Search for the cell housing the specified text and yield its [x, y] center coordinate. 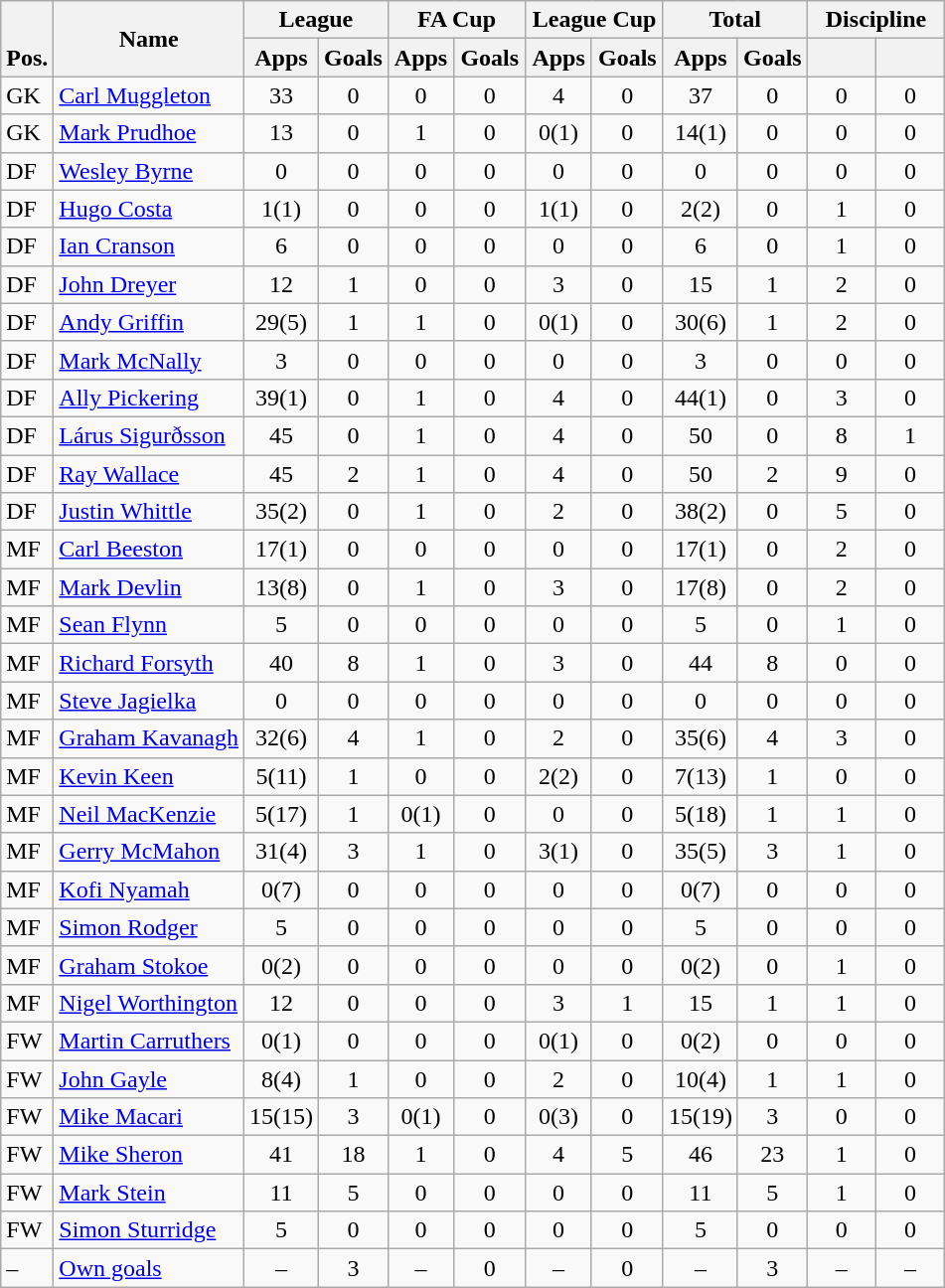
10(4) [700, 1078]
38(2) [700, 512]
8(4) [280, 1078]
League Cup [594, 20]
Andy Griffin [149, 322]
Ally Pickering [149, 398]
Ian Cranson [149, 246]
Mike Sheron [149, 1155]
35(5) [700, 852]
40 [280, 663]
15(15) [280, 1117]
Mark Prudhoe [149, 133]
17(8) [700, 587]
Name [149, 39]
35(6) [700, 738]
5(17) [280, 814]
Wesley Byrne [149, 171]
18 [354, 1155]
30(6) [700, 322]
League [316, 20]
Justin Whittle [149, 512]
23 [772, 1155]
Discipline [876, 20]
Neil MacKenzie [149, 814]
Gerry McMahon [149, 852]
Nigel Worthington [149, 1003]
Ray Wallace [149, 474]
Lárus Sigurðsson [149, 435]
Mark McNally [149, 360]
Sean Flynn [149, 625]
7(13) [700, 776]
Pos. [28, 39]
Mark Stein [149, 1193]
Carl Muggleton [149, 95]
31(4) [280, 852]
Mike Macari [149, 1117]
5(11) [280, 776]
37 [700, 95]
3(1) [558, 852]
44 [700, 663]
13 [280, 133]
Martin Carruthers [149, 1041]
Graham Kavanagh [149, 738]
Simon Rodger [149, 927]
5(18) [700, 814]
Kevin Keen [149, 776]
39(1) [280, 398]
Graham Stokoe [149, 965]
Own goals [149, 1268]
Total [735, 20]
13(8) [280, 587]
FA Cup [457, 20]
Hugo Costa [149, 209]
32(6) [280, 738]
John Gayle [149, 1078]
John Dreyer [149, 284]
35(2) [280, 512]
29(5) [280, 322]
Mark Devlin [149, 587]
Richard Forsyth [149, 663]
41 [280, 1155]
0(3) [558, 1117]
Kofi Nyamah [149, 889]
9 [841, 474]
33 [280, 95]
Steve Jagielka [149, 701]
Carl Beeston [149, 550]
46 [700, 1155]
14(1) [700, 133]
Simon Sturridge [149, 1230]
15(19) [700, 1117]
44(1) [700, 398]
